Return [X, Y] of the center of cell containing provided text 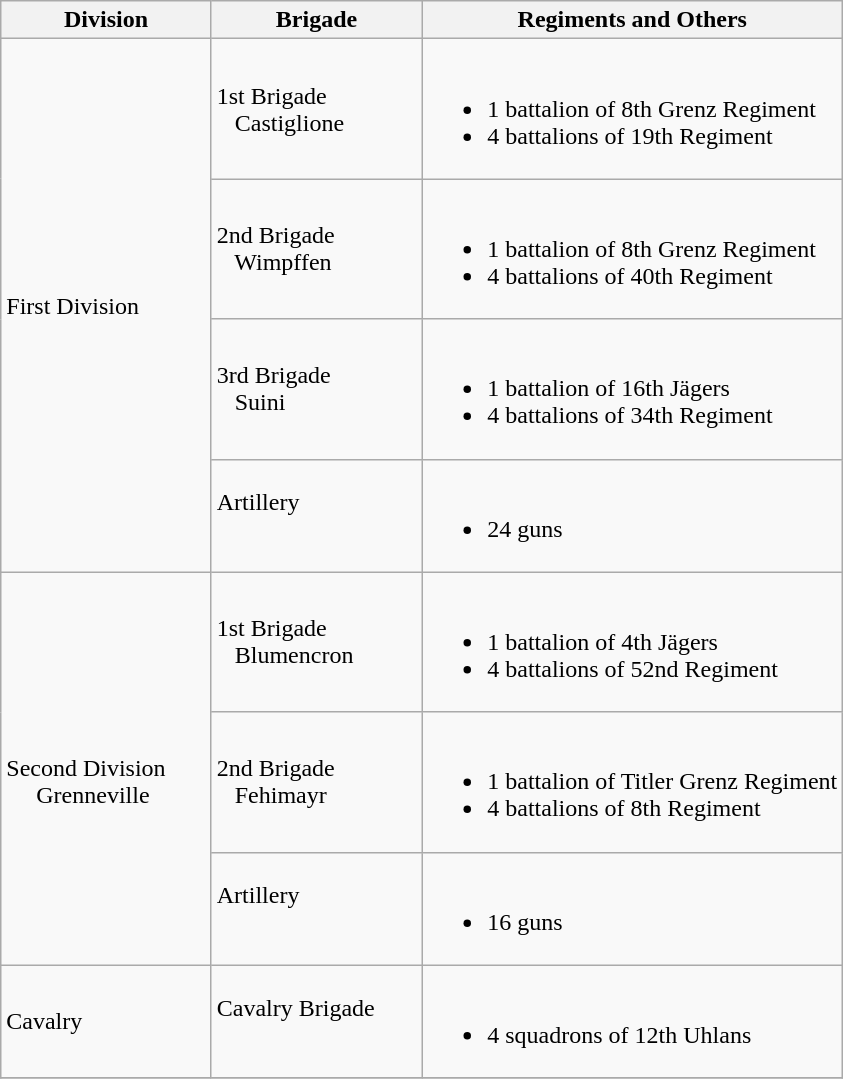
Cavalry [106, 1022]
Cavalry Brigade [316, 1022]
16 guns [632, 908]
3rd Brigade Suini [316, 389]
Brigade [316, 20]
1st Brigade Castiglione [316, 109]
1 battalion of 8th Grenz Regiment4 battalions of 40th Regiment [632, 249]
4 squadrons of 12th Uhlans [632, 1022]
1 battalion of 8th Grenz Regiment4 battalions of 19th Regiment [632, 109]
1 battalion of 16th Jägers4 battalions of 34th Regiment [632, 389]
2nd Brigade Fehimayr [316, 782]
First Division [106, 306]
1st Brigade Blumencron [316, 642]
1 battalion of Titler Grenz Regiment4 battalions of 8th Regiment [632, 782]
2nd Brigade Wimpffen [316, 249]
24 guns [632, 516]
Regiments and Others [632, 20]
Division [106, 20]
1 battalion of 4th Jägers4 battalions of 52nd Regiment [632, 642]
Second Division Grenneville [106, 768]
